Scan for the cell matching the given text and deliver its [x, y] coordinate at center. 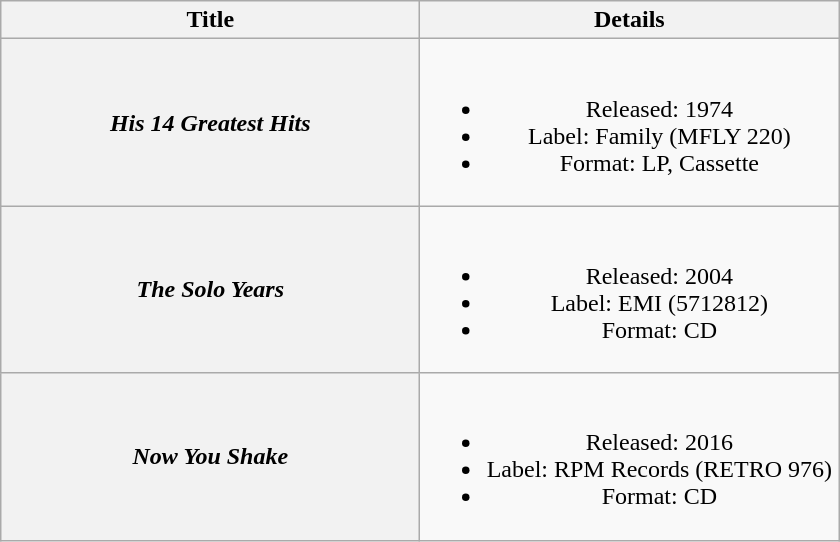
Released: 2016Label: RPM Records (RETRO 976)Format: CD [630, 456]
The Solo Years [210, 290]
Released: 1974Label: Family (MFLY 220)Format: LP, Cassette [630, 122]
His 14 Greatest Hits [210, 122]
Details [630, 20]
Title [210, 20]
Now You Shake [210, 456]
Released: 2004Label: EMI (5712812)Format: CD [630, 290]
